Extract the [x, y] coordinate from the center of the cell holding the provided text.  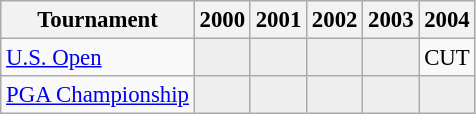
2002 [335, 20]
U.S. Open [98, 58]
2001 [278, 20]
2003 [391, 20]
Tournament [98, 20]
2000 [222, 20]
2004 [447, 20]
CUT [447, 58]
PGA Championship [98, 95]
